Search for the cell housing the specified text and yield its (X, Y) center coordinate. 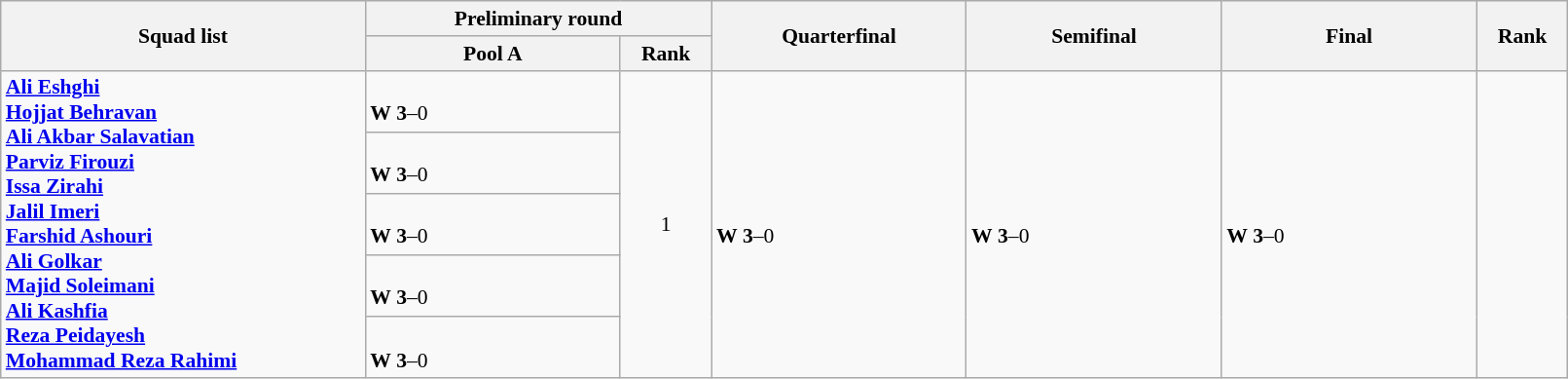
Preliminary round (538, 19)
Final (1349, 35)
Pool A (492, 54)
1 (666, 224)
Squad list (183, 35)
Semifinal (1094, 35)
Quarterfinal (839, 35)
